Pinpoint the cell where the given text exists, returning its (x, y) midpoint coordinate. 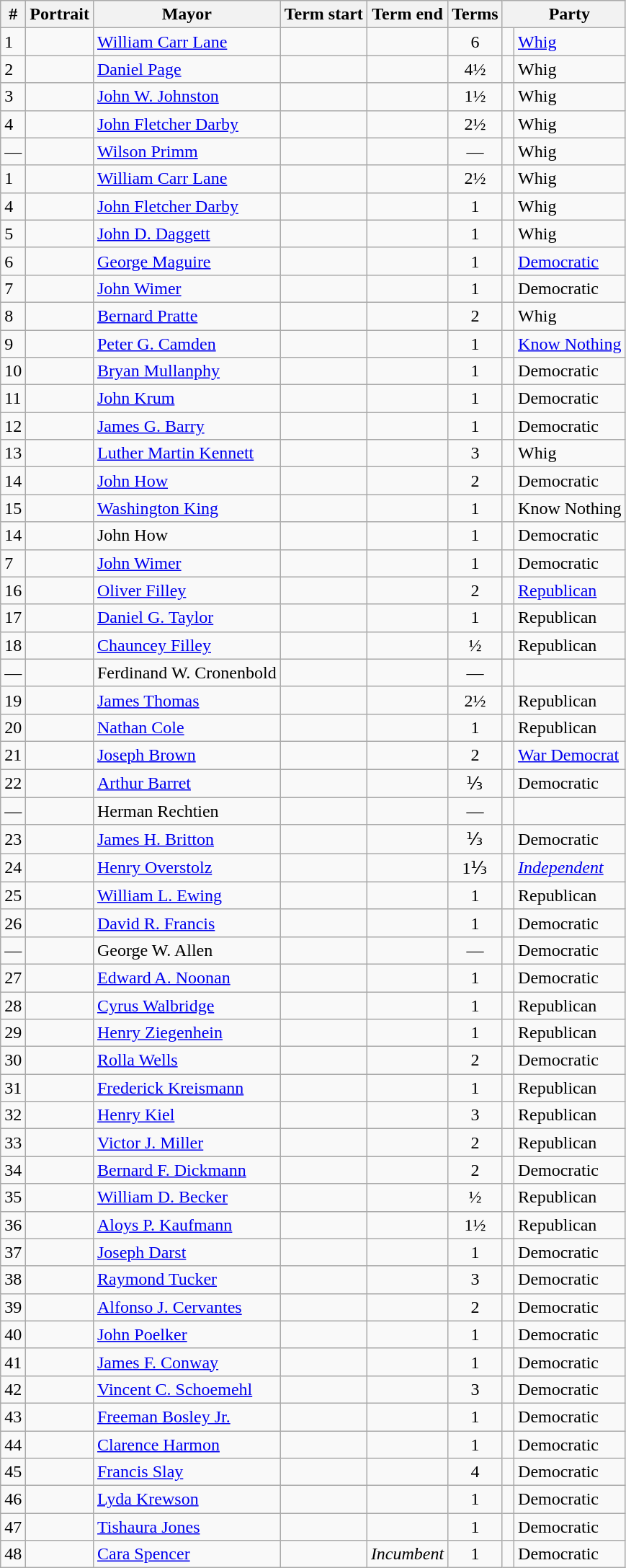
Arthur Barret (187, 783)
Incumbent (407, 1554)
44 (13, 1444)
Term start (323, 14)
12 (13, 426)
8 (13, 316)
James H. Britton (187, 839)
Ferdinand W. Cronenbold (187, 673)
Terms (475, 14)
Chauncey Filley (187, 645)
17 (13, 618)
35 (13, 1197)
34 (13, 1170)
Daniel G. Taylor (187, 618)
33 (13, 1143)
39 (13, 1307)
Peter G. Camden (187, 344)
43 (13, 1417)
Mayor (187, 14)
Term end (407, 14)
Nathan Cole (187, 727)
36 (13, 1225)
Vincent C. Schoemehl (187, 1389)
21 (13, 755)
# (13, 14)
Bernard Pratte (187, 316)
Herman Rechtien (187, 811)
42 (13, 1389)
10 (13, 371)
Party (570, 14)
28 (13, 1006)
Aloys P. Kaufmann (187, 1225)
Henry Overstolz (187, 868)
26 (13, 923)
19 (13, 700)
Bryan Mullanphy (187, 371)
Oliver Filley (187, 590)
Freeman Bosley Jr. (187, 1417)
13 (13, 453)
Francis Slay (187, 1472)
38 (13, 1280)
32 (13, 1115)
27 (13, 978)
Henry Kiel (187, 1115)
War Democrat (570, 755)
11 (13, 399)
48 (13, 1554)
Wilson Primm (187, 151)
Luther Martin Kennett (187, 453)
22 (13, 783)
Raymond Tucker (187, 1280)
Bernard F. Dickmann (187, 1170)
Tishaura Jones (187, 1527)
James F. Conway (187, 1362)
William L. Ewing (187, 895)
30 (13, 1060)
15 (13, 508)
John W. Johnston (187, 97)
Victor J. Miller (187, 1143)
9 (13, 344)
40 (13, 1334)
18 (13, 645)
4½ (475, 69)
George Maguire (187, 261)
James G. Barry (187, 426)
25 (13, 895)
24 (13, 868)
41 (13, 1362)
James Thomas (187, 700)
Henry Ziegenhein (187, 1033)
29 (13, 1033)
Portrait (60, 14)
16 (13, 590)
Washington King (187, 508)
Cara Spencer (187, 1554)
John Krum (187, 399)
Alfonso J. Cervantes (187, 1307)
Frederick Kreismann (187, 1088)
Joseph Darst (187, 1252)
47 (13, 1527)
David R. Francis (187, 923)
William D. Becker (187, 1197)
Independent (570, 868)
31 (13, 1088)
Daniel Page (187, 69)
John Poelker (187, 1334)
Edward A. Noonan (187, 978)
Lyda Krewson (187, 1500)
5 (13, 234)
1⅓ (475, 868)
20 (13, 727)
Joseph Brown (187, 755)
46 (13, 1500)
23 (13, 839)
45 (13, 1472)
George W. Allen (187, 950)
37 (13, 1252)
John D. Daggett (187, 234)
Clarence Harmon (187, 1444)
Cyrus Walbridge (187, 1006)
Rolla Wells (187, 1060)
